Return (X, Y) of the center of cell containing provided text 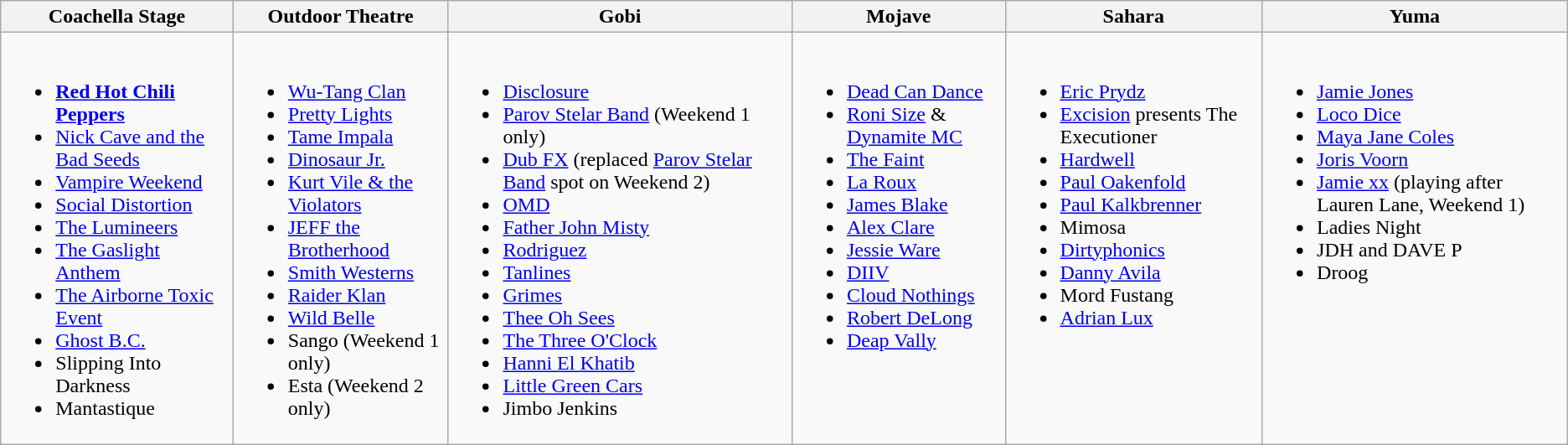
Dead Can DanceRoni Size & Dynamite MCThe FaintLa RouxJames BlakeAlex ClareJessie WareDIIVCloud NothingsRobert DeLongDeap Vally (898, 238)
Eric PrydzExcision presents The ExecutionerHardwellPaul OakenfoldPaul KalkbrennerMimosaDirtyphonicsDanny AvilaMord FustangAdrian Lux (1133, 238)
Sahara (1133, 17)
Mojave (898, 17)
Jamie JonesLoco DiceMaya Jane ColesJoris VoornJamie xx (playing after Lauren Lane, Weekend 1)Ladies NightJDH and DAVE PDroog (1416, 238)
Outdoor Theatre (340, 17)
Coachella Stage (117, 17)
Yuma (1416, 17)
Gobi (620, 17)
